Provide the (X, Y) coordinate of the cell's center where the given text is located.  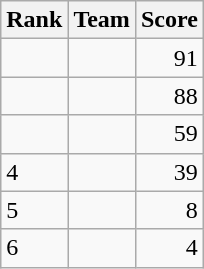
59 (169, 134)
5 (34, 210)
Team (102, 20)
39 (169, 172)
Score (169, 20)
88 (169, 96)
6 (34, 248)
91 (169, 58)
Rank (34, 20)
8 (169, 210)
